Return (x, y) of the center of cell containing provided text 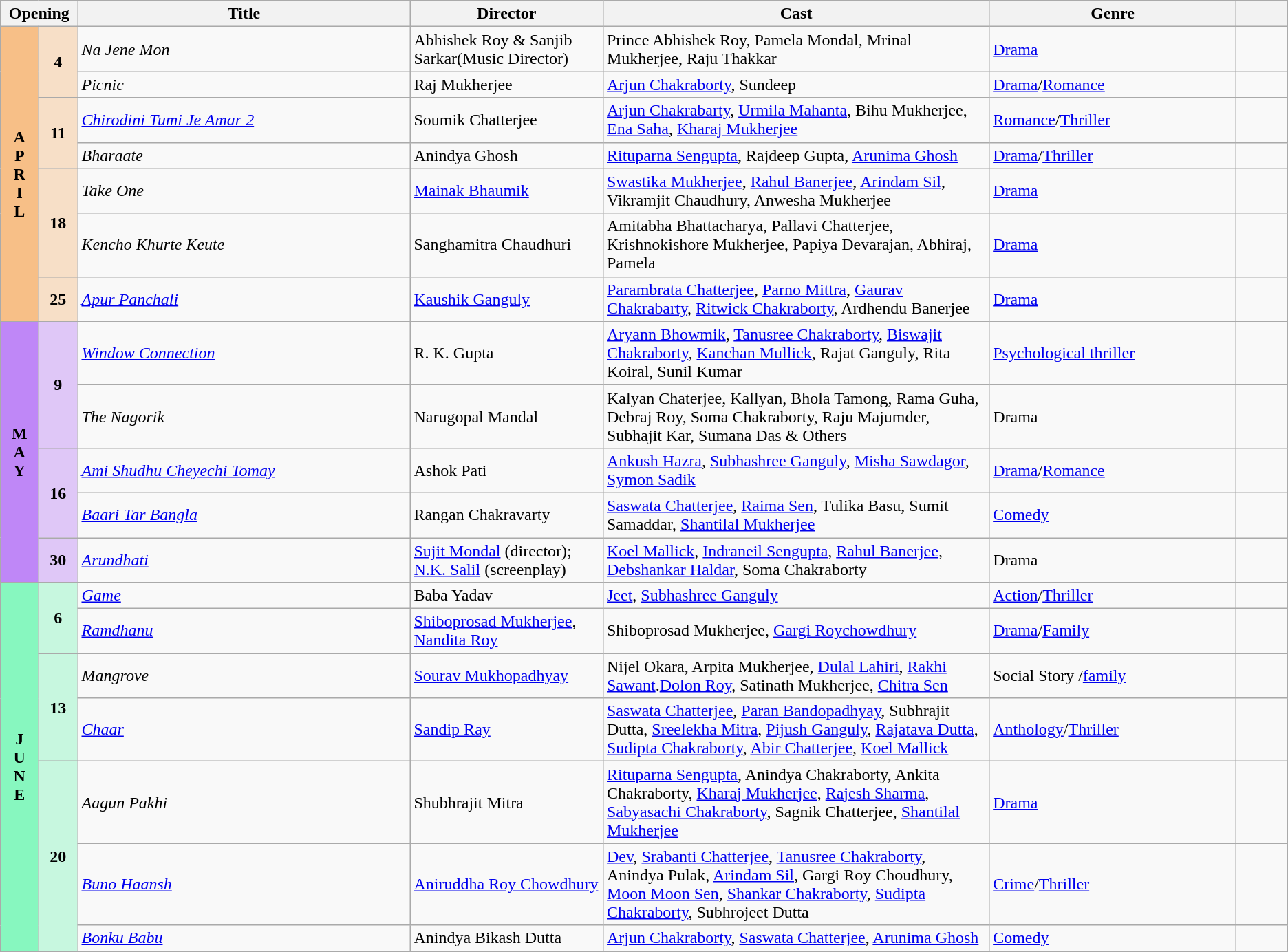
Chirodini Tumi Je Amar 2 (244, 120)
Arundhati (244, 560)
Arjun Chakraborty, Saswata Chatterjee, Arunima Ghosh (795, 938)
30 (58, 560)
Psychological thriller (1113, 353)
Aryann Bhowmik, Tanusree Chakraborty, Biswajit Chakraborty, Kanchan Mullick, Rajat Ganguly, Rita Koiral, Sunil Kumar (795, 353)
Shubhrajit Mitra (506, 802)
Arjun Chakrabarty, Urmila Mahanta, Bihu Mukherjee, Ena Saha, Kharaj Mukherjee (795, 120)
20 (58, 856)
13 (58, 707)
Anindya Bikash Dutta (506, 938)
Ankush Hazra, Subhashree Ganguly, Misha Sawdagor, Symon Sadik (795, 470)
Buno Haansh (244, 885)
Apur Panchali (244, 299)
Narugopal Mandal (506, 416)
Action/Thriller (1113, 596)
9 (58, 385)
18 (58, 223)
Drama/Thriller (1113, 155)
Raj Mukherjee (506, 85)
Baari Tar Bangla (244, 515)
Abhishek Roy & Sanjib Sarkar(Music Director) (506, 50)
Saswata Chatterjee, Raima Sen, Tulika Basu, Sumit Samaddar, Shantilal Mukherjee (795, 515)
Sujit Mondal (director); N.K. Salil (screenplay) (506, 560)
Anthology/Thriller (1113, 730)
Cast (795, 14)
Ramdhanu (244, 631)
Sourav Mukhopadhyay (506, 675)
R. K. Gupta (506, 353)
Nijel Okara, Arpita Mukherjee, Dulal Lahiri, Rakhi Sawant.Dolon Roy, Satinath Mukherjee, Chitra Sen (795, 675)
Crime/Thriller (1113, 885)
Parambrata Chatterjee, Parno Mittra, Gaurav Chakrabarty, Ritwick Chakraborty, Ardhendu Banerjee (795, 299)
Picnic (244, 85)
Social Story /family (1113, 675)
Kalyan Chaterjee, Kallyan, Bhola Tamong, Rama Guha, Debraj Roy, Soma Chakraborty, Raju Majumder, Subhajit Kar, Sumana Das & Others (795, 416)
Jeet, Subhashree Ganguly (795, 596)
Director (506, 14)
Rangan Chakravarty (506, 515)
16 (58, 493)
25 (58, 299)
Title (244, 14)
Sandip Ray (506, 730)
Aagun Pakhi (244, 802)
Mainak Bhaumik (506, 191)
The Nagorik (244, 416)
Bonku Babu (244, 938)
Kencho Khurte Keute (244, 245)
Amitabha Bhattacharya, Pallavi Chatterjee, Krishnokishore Mukherjee, Papiya Devarajan, Abhiraj, Pamela (795, 245)
Prince Abhishek Roy, Pamela Mondal, Mrinal Mukherjee, Raju Thakkar (795, 50)
Shiboprosad Mukherjee, Gargi Roychowdhury (795, 631)
Baba Yadav (506, 596)
Bharaate (244, 155)
Rituparna Sengupta, Rajdeep Gupta, Arunima Ghosh (795, 155)
11 (58, 133)
Chaar (244, 730)
Romance/Thriller (1113, 120)
Sanghamitra Chaudhuri (506, 245)
Swastika Mukherjee, Rahul Banerjee, Arindam Sil, Vikramjit Chaudhury, Anwesha Mukherjee (795, 191)
4 (58, 62)
Opening (39, 14)
Window Connection (244, 353)
MAY (19, 451)
Arjun Chakraborty, Sundeep (795, 85)
Anindya Ghosh (506, 155)
Take One (244, 191)
Genre (1113, 14)
APRIL (19, 174)
6 (58, 618)
Koel Mallick, Indraneil Sengupta, Rahul Banerjee, Debshankar Haldar, Soma Chakraborty (795, 560)
Drama/Family (1113, 631)
Aniruddha Roy Chowdhury (506, 885)
Mangrove (244, 675)
Game (244, 596)
Na Jene Mon (244, 50)
Ashok Pati (506, 470)
Kaushik Ganguly (506, 299)
Shiboprosad Mukherjee, Nandita Roy (506, 631)
Soumik Chatterjee (506, 120)
JUNE (19, 767)
Ami Shudhu Cheyechi Tomay (244, 470)
